For the text-containing cell, return its midpoint in (X, Y) coordinate format. 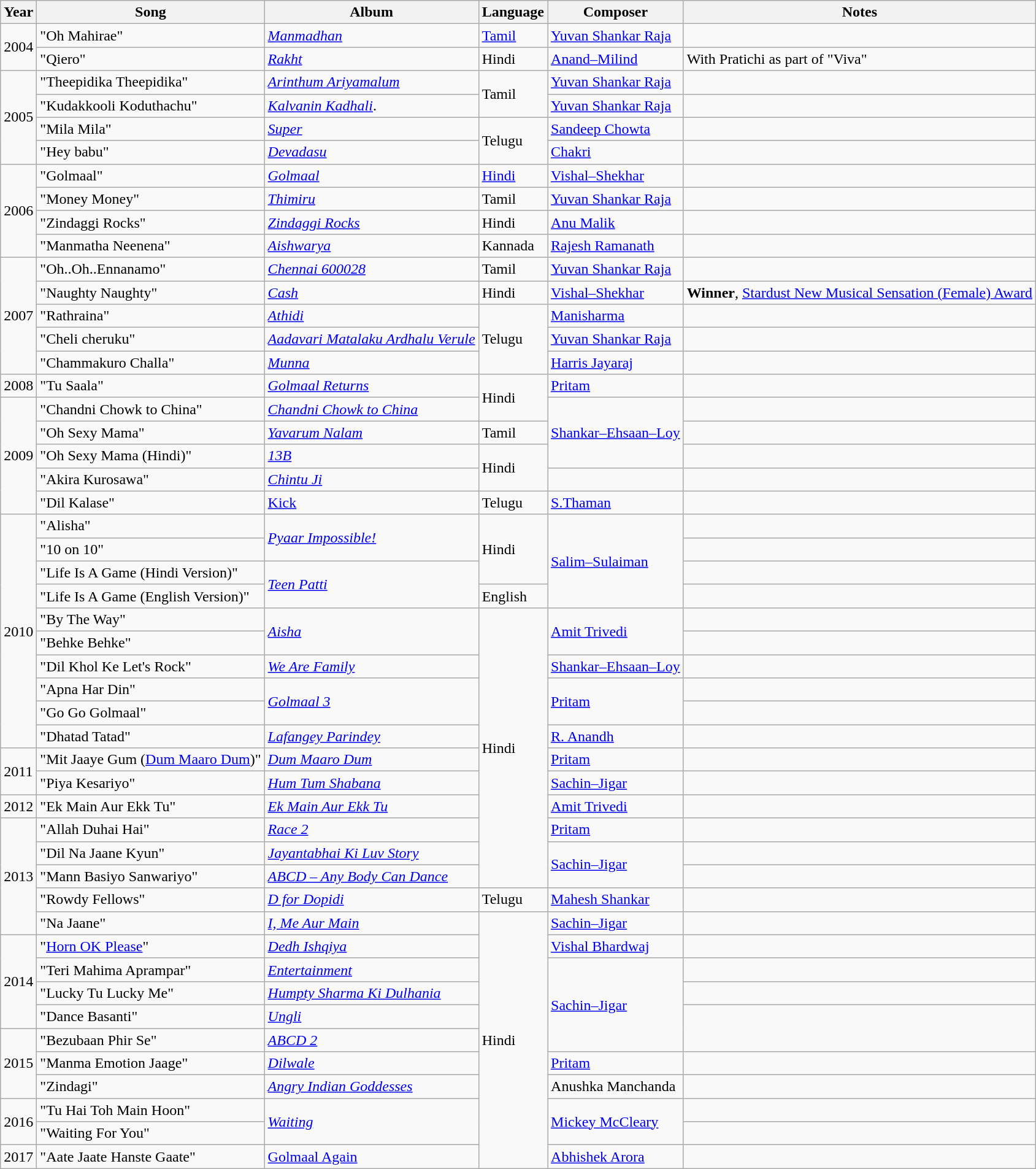
Manmadhan (372, 36)
Munna (372, 363)
Album (372, 12)
Race 2 (372, 830)
Composer (616, 12)
D for Dopidi (372, 900)
Golmaal 3 (372, 701)
2009 (18, 456)
"Tu Hai Toh Main Hoon" (151, 1110)
13B (372, 456)
"Money Money" (151, 199)
Aisha (372, 631)
Hum Tum Shabana (372, 783)
Waiting (372, 1122)
Winner, Stardust New Musical Sensation (Female) Award (859, 293)
"Mit Jaaye Gum (Dum Maaro Dum)" (151, 760)
Mahesh Shankar (616, 900)
"Akira Kurosawa" (151, 479)
Aadavari Matalaku Ardhalu Verule (372, 339)
Harris Jayaraj (616, 363)
Pyaar Impossible! (372, 538)
Arinthum Ariyamalum (372, 82)
"Mila Mila" (151, 129)
"Hey babu" (151, 152)
Aishwarya (372, 245)
2013 (18, 876)
Angry Indian Goddesses (372, 1087)
"Dil Khol Ke Let's Rock" (151, 666)
"Zindagi" (151, 1087)
"Alisha" (151, 526)
Jayantabhai Ki Luv Story (372, 853)
Anand–Milind (616, 59)
"Behke Behke" (151, 642)
"Life Is A Game (English Version)" (151, 596)
"Oh Sexy Mama (Hindi)" (151, 456)
I, Me Aur Main (372, 923)
"Dhatad Tatad" (151, 736)
Mickey McCleary (616, 1122)
"Dil Na Jaane Kyun" (151, 853)
Abhishek Arora (616, 1157)
2005 (18, 117)
Kick (372, 503)
Ek Main Aur Ekk Tu (372, 806)
Vishal Bhardwaj (616, 946)
"Qiero" (151, 59)
"Allah Duhai Hai" (151, 830)
Devadasu (372, 152)
"Ek Main Aur Ekk Tu" (151, 806)
"Kudakkooli Koduthachu" (151, 106)
Entertainment (372, 970)
Thimiru (372, 199)
"Manmatha Neenena" (151, 245)
Chintu Ji (372, 479)
We Are Family (372, 666)
"Theepidika Theepidika" (151, 82)
Rajesh Ramanath (616, 245)
S.Thaman (616, 503)
2016 (18, 1122)
Golmaal Again (372, 1157)
"Tu Saala" (151, 386)
"Rowdy Fellows" (151, 900)
"Teri Mahima Aprampar" (151, 970)
2014 (18, 981)
"Aate Jaate Hanste Gaate" (151, 1157)
Super (372, 129)
"Chandni Chowk to China" (151, 409)
Lafangey Parindey (372, 736)
2015 (18, 1063)
"Mann Basiyo Sanwariyo" (151, 876)
Kannada (513, 245)
Ungli (372, 1016)
"Apna Har Din" (151, 690)
"By The Way" (151, 619)
Cash (372, 293)
Sandeep Chowta (616, 129)
"Naughty Naughty" (151, 293)
Chandni Chowk to China (372, 409)
Golmaal Returns (372, 386)
Kalvanin Kadhali. (372, 106)
ABCD 2 (372, 1040)
2008 (18, 386)
2006 (18, 210)
"Rathraina" (151, 316)
"Go Go Golmaal" (151, 713)
Notes (859, 12)
"Na Jaane" (151, 923)
"Lucky Tu Lucky Me" (151, 993)
2007 (18, 315)
2010 (18, 631)
Song (151, 12)
"Bezubaan Phir Se" (151, 1040)
"Waiting For You" (151, 1133)
Dum Maaro Dum (372, 760)
Humpty Sharma Ki Dulhania (372, 993)
Golmaal (372, 176)
"Horn OK Please" (151, 946)
Salim–Sulaiman (616, 561)
ABCD – Any Body Can Dance (372, 876)
"Life Is A Game (Hindi Version)" (151, 573)
Chakri (616, 152)
"Golmaal" (151, 176)
Yavarum Nalam (372, 433)
2017 (18, 1157)
Zindaggi Rocks (372, 222)
Athidi (372, 316)
"Dance Basanti" (151, 1016)
"Dil Kalase" (151, 503)
Anu Malik (616, 222)
2011 (18, 771)
"Manma Emotion Jaage" (151, 1063)
English (513, 596)
Anushka Manchanda (616, 1087)
Language (513, 12)
R. Anandh (616, 736)
"Cheli cheruku" (151, 339)
"Chammakuro Challa" (151, 363)
"Oh Mahirae" (151, 36)
"Oh..Oh..Ennanamo" (151, 269)
Year (18, 12)
Teen Patti (372, 584)
"Oh Sexy Mama" (151, 433)
With Pratichi as part of "Viva" (859, 59)
Chennai 600028 (372, 269)
2004 (18, 47)
"Piya Kesariyo" (151, 783)
"Zindaggi Rocks" (151, 222)
Dilwale (372, 1063)
Dedh Ishqiya (372, 946)
2012 (18, 806)
Manisharma (616, 316)
Rakht (372, 59)
"10 on 10" (151, 549)
